Locate the cell with the specified text and output its [x, y] center coordinate. 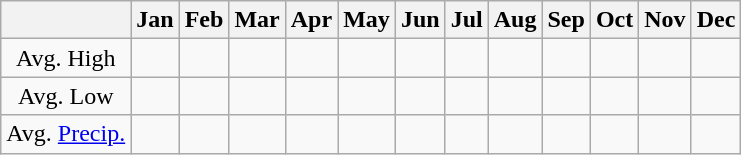
Avg. Low [66, 96]
Nov [665, 20]
Jun [420, 20]
Aug [515, 20]
May [367, 20]
Oct [614, 20]
Avg. High [66, 58]
Avg. Precip. [66, 134]
Feb [204, 20]
Jul [466, 20]
Sep [566, 20]
Apr [311, 20]
Jan [155, 20]
Dec [716, 20]
Mar [257, 20]
